From the cell containing the given text, extract its center point as [x, y] coordinate. 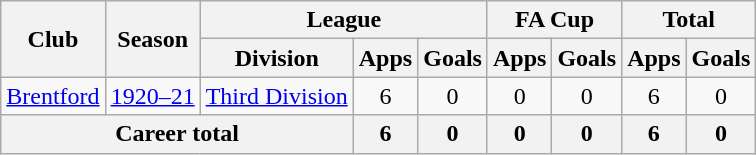
League [344, 20]
Brentford [53, 96]
Division [276, 58]
1920–21 [152, 96]
Third Division [276, 96]
Season [152, 39]
Club [53, 39]
Total [689, 20]
Career total [177, 134]
FA Cup [554, 20]
